Return [X, Y] of the center of cell containing provided text 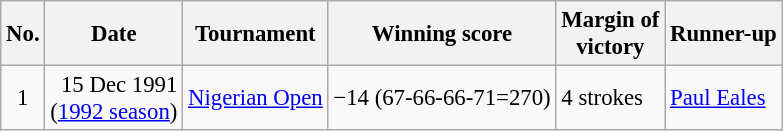
15 Dec 1991(1992 season) [114, 98]
Tournament [256, 34]
Date [114, 34]
Paul Eales [724, 98]
1 [23, 98]
Margin ofvictory [610, 34]
Nigerian Open [256, 98]
−14 (67-66-66-71=270) [442, 98]
4 strokes [610, 98]
Runner-up [724, 34]
No. [23, 34]
Winning score [442, 34]
